Identify which cell holds the provided text, then report its (x, y) central coordinate. 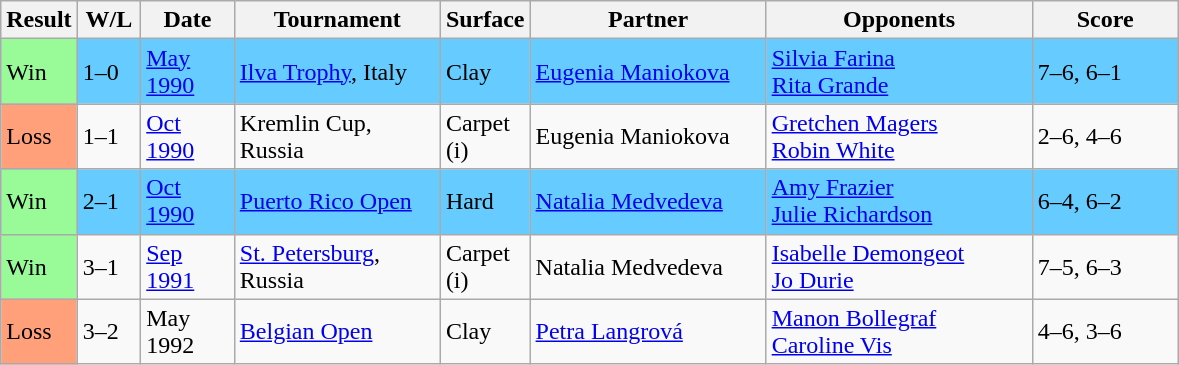
Gretchen Magers Robin White (899, 136)
Surface (485, 20)
St. Petersburg, Russia (337, 266)
Belgian Open (337, 332)
Petra Langrová (648, 332)
Opponents (899, 20)
May 1992 (188, 332)
7–6, 6–1 (1105, 72)
Score (1105, 20)
4–6, 3–6 (1105, 332)
Puerto Rico Open (337, 202)
Silvia Farina Rita Grande (899, 72)
1–0 (109, 72)
3–1 (109, 266)
Amy Frazier Julie Richardson (899, 202)
Ilva Trophy, Italy (337, 72)
Kremlin Cup, Russia (337, 136)
Tournament (337, 20)
Sep 1991 (188, 266)
3–2 (109, 332)
7–5, 6–3 (1105, 266)
Hard (485, 202)
6–4, 6–2 (1105, 202)
W/L (109, 20)
Partner (648, 20)
Result (39, 20)
1–1 (109, 136)
May 1990 (188, 72)
Date (188, 20)
2–6, 4–6 (1105, 136)
Manon Bollegraf Caroline Vis (899, 332)
2–1 (109, 202)
Isabelle Demongeot Jo Durie (899, 266)
